For the text-containing cell, return its midpoint in (x, y) coordinate format. 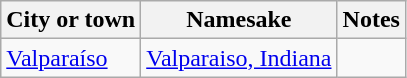
City or town (71, 20)
Valparaíso (71, 58)
Notes (371, 20)
Valparaiso, Indiana (239, 58)
Namesake (239, 20)
